Return the [X, Y] coordinate for the center point of the cell that contains the specified text.  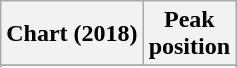
Peakposition [189, 34]
Chart (2018) [72, 34]
